Find where the given text appears and provide that cell's center as (x, y) coordinate. 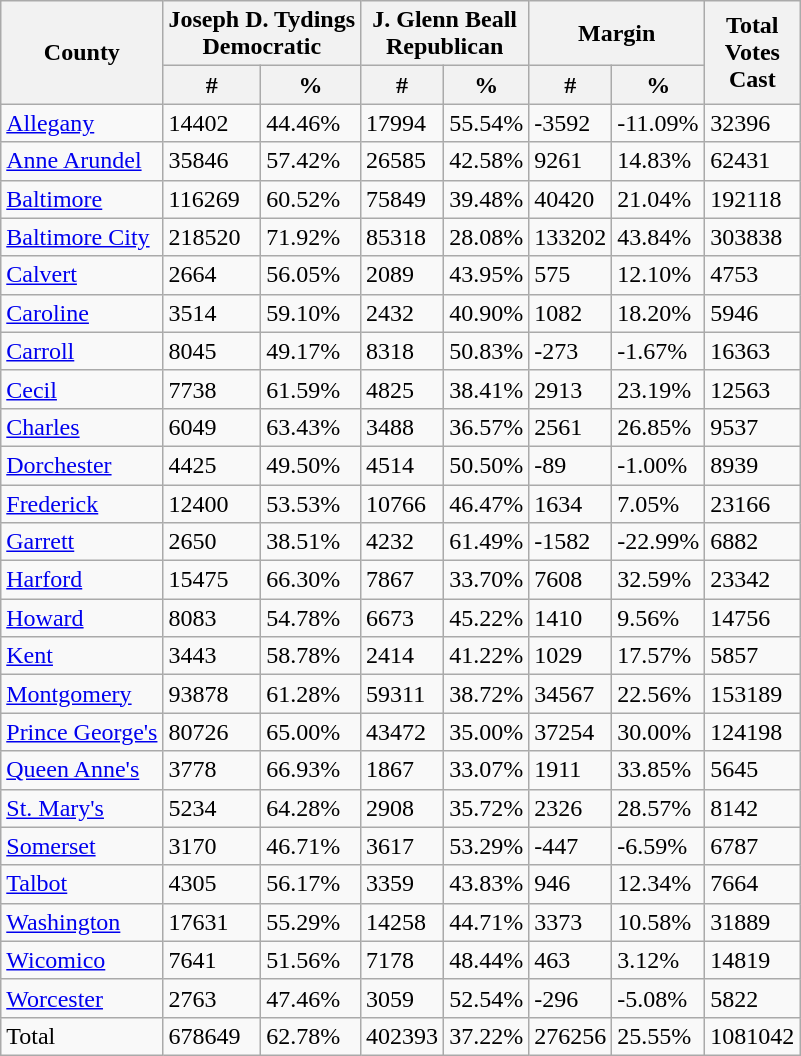
5946 (752, 313)
59311 (402, 694)
43.83% (486, 884)
Somerset (82, 846)
8045 (212, 351)
38.41% (486, 389)
7867 (402, 580)
75849 (402, 199)
14756 (752, 618)
61.28% (311, 694)
192118 (752, 199)
55.29% (311, 922)
2650 (212, 542)
463 (570, 960)
17.57% (658, 656)
7738 (212, 389)
Baltimore City (82, 237)
45.22% (486, 618)
-447 (570, 846)
71.92% (311, 237)
53.29% (486, 846)
946 (570, 884)
30.00% (658, 732)
4825 (402, 389)
56.05% (311, 275)
3778 (212, 770)
1081042 (752, 1036)
Garrett (82, 542)
9261 (570, 161)
6049 (212, 427)
80726 (212, 732)
17994 (402, 123)
10766 (402, 503)
7664 (752, 884)
Cecil (82, 389)
34567 (570, 694)
7.05% (658, 503)
43472 (402, 732)
57.42% (311, 161)
7641 (212, 960)
2414 (402, 656)
276256 (570, 1036)
54.78% (311, 618)
-296 (570, 998)
5822 (752, 998)
303838 (752, 237)
5234 (212, 808)
7178 (402, 960)
46.71% (311, 846)
39.48% (486, 199)
2432 (402, 313)
Dorchester (82, 465)
16363 (752, 351)
93878 (212, 694)
14819 (752, 960)
1634 (570, 503)
65.00% (311, 732)
62.78% (311, 1036)
8083 (212, 618)
44.46% (311, 123)
2908 (402, 808)
12.10% (658, 275)
-273 (570, 351)
3488 (402, 427)
41.22% (486, 656)
-11.09% (658, 123)
26585 (402, 161)
37254 (570, 732)
28.08% (486, 237)
66.30% (311, 580)
35.72% (486, 808)
60.52% (311, 199)
3.12% (658, 960)
Caroline (82, 313)
40420 (570, 199)
9537 (752, 427)
3443 (212, 656)
61.59% (311, 389)
Total (82, 1036)
44.71% (486, 922)
402393 (402, 1036)
43.84% (658, 237)
J. Glenn BeallRepublican (445, 34)
-22.99% (658, 542)
2326 (570, 808)
2763 (212, 998)
63.43% (311, 427)
14402 (212, 123)
49.17% (311, 351)
4514 (402, 465)
8318 (402, 351)
Wicomico (82, 960)
8939 (752, 465)
37.22% (486, 1036)
6787 (752, 846)
3059 (402, 998)
4232 (402, 542)
-1582 (570, 542)
33.07% (486, 770)
3617 (402, 846)
4305 (212, 884)
49.50% (311, 465)
Harford (82, 580)
Allegany (82, 123)
53.53% (311, 503)
6673 (402, 618)
218520 (212, 237)
2664 (212, 275)
42.58% (486, 161)
32.59% (658, 580)
51.56% (311, 960)
1911 (570, 770)
14258 (402, 922)
-6.59% (658, 846)
Prince George's (82, 732)
Baltimore (82, 199)
61.49% (486, 542)
Joseph D. TydingsDemocratic (262, 34)
Kent (82, 656)
23166 (752, 503)
5857 (752, 656)
Frederick (82, 503)
40.90% (486, 313)
50.83% (486, 351)
38.51% (311, 542)
12563 (752, 389)
St. Mary's (82, 808)
3359 (402, 884)
116269 (212, 199)
-5.08% (658, 998)
-3592 (570, 123)
38.72% (486, 694)
3514 (212, 313)
26.85% (658, 427)
2089 (402, 275)
33.85% (658, 770)
35.00% (486, 732)
10.58% (658, 922)
36.57% (486, 427)
678649 (212, 1036)
50.50% (486, 465)
23342 (752, 580)
2913 (570, 389)
Carroll (82, 351)
28.57% (658, 808)
58.78% (311, 656)
21.04% (658, 199)
12.34% (658, 884)
14.83% (658, 161)
133202 (570, 237)
-1.67% (658, 351)
3373 (570, 922)
9.56% (658, 618)
Charles (82, 427)
1029 (570, 656)
-1.00% (658, 465)
59.10% (311, 313)
Margin (617, 34)
85318 (402, 237)
43.95% (486, 275)
County (82, 52)
48.44% (486, 960)
52.54% (486, 998)
15475 (212, 580)
Talbot (82, 884)
18.20% (658, 313)
7608 (570, 580)
Queen Anne's (82, 770)
575 (570, 275)
62431 (752, 161)
46.47% (486, 503)
22.56% (658, 694)
5645 (752, 770)
4425 (212, 465)
Anne Arundel (82, 161)
Washington (82, 922)
66.93% (311, 770)
1082 (570, 313)
124198 (752, 732)
8142 (752, 808)
3170 (212, 846)
TotalVotesCast (752, 52)
153189 (752, 694)
-89 (570, 465)
Worcester (82, 998)
32396 (752, 123)
56.17% (311, 884)
31889 (752, 922)
23.19% (658, 389)
Howard (82, 618)
2561 (570, 427)
64.28% (311, 808)
1867 (402, 770)
4753 (752, 275)
35846 (212, 161)
47.46% (311, 998)
6882 (752, 542)
1410 (570, 618)
Montgomery (82, 694)
55.54% (486, 123)
17631 (212, 922)
12400 (212, 503)
25.55% (658, 1036)
Calvert (82, 275)
33.70% (486, 580)
